Output the (x, y) coordinate of the center of the cell containing the given text.  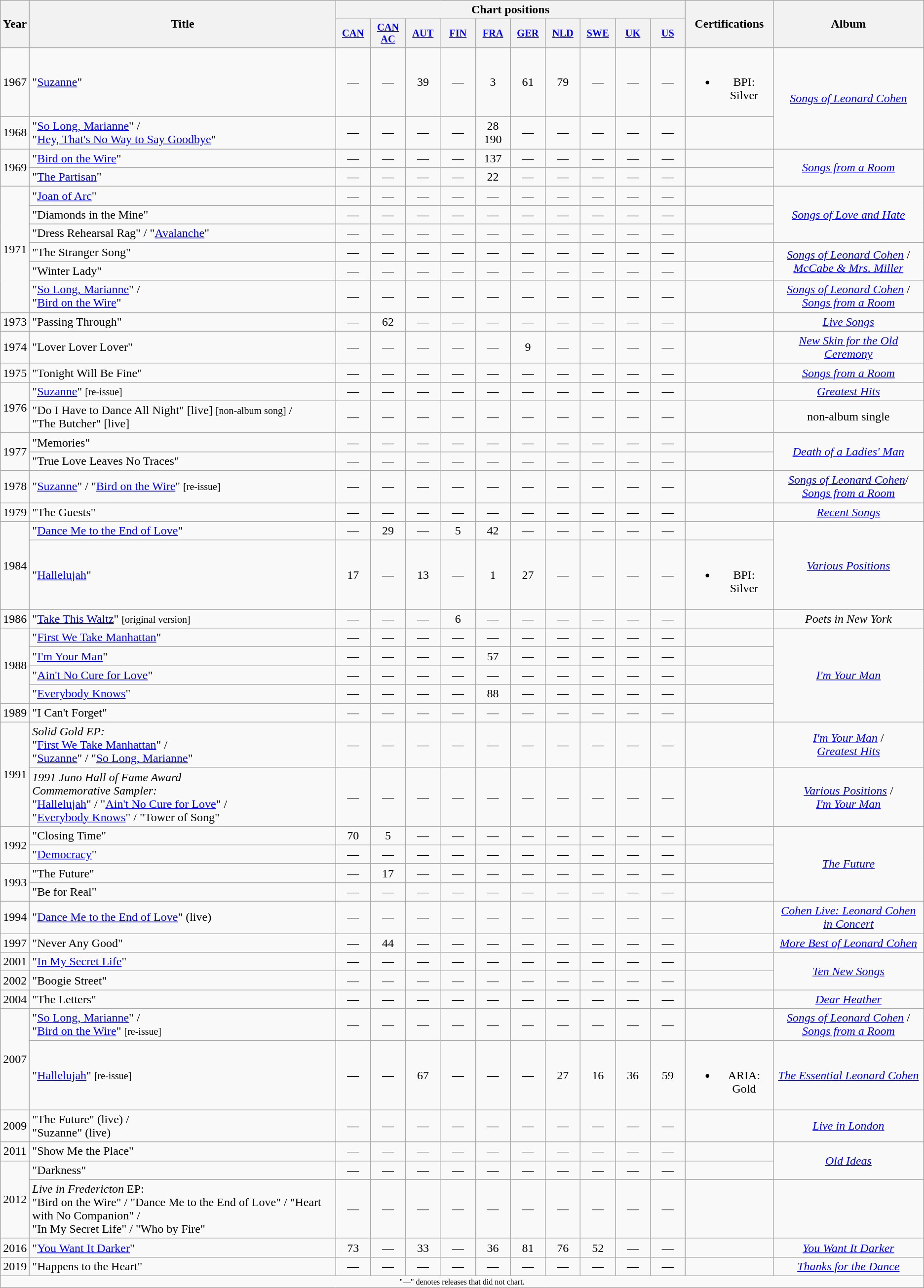
1976 (15, 408)
"Winter Lady" (183, 271)
Ten New Songs (849, 971)
"Lover Lover Lover" (183, 347)
"Never Any Good" (183, 943)
1986 (15, 619)
"So Long, Marianne" / "Hey, That's No Way to Say Goodbye" (183, 133)
1 (493, 575)
13 (423, 575)
NLD (563, 34)
62 (388, 322)
"Memories" (183, 442)
76 (563, 1248)
1997 (15, 943)
You Want It Darker (849, 1248)
Old Ideas (849, 1161)
"Dress Rehearsal Rag" / "Avalanche" (183, 233)
I'm Your Man /Greatest Hits (849, 745)
1975 (15, 373)
Album (849, 24)
"Tonight Will Be Fine" (183, 373)
"The Letters" (183, 999)
"The Stranger Song" (183, 252)
"Passing Through" (183, 322)
SWE (598, 34)
1979 (15, 512)
29 (388, 531)
"The Partisan" (183, 177)
The Future (849, 864)
Year (15, 24)
"Democracy" (183, 854)
1969 (15, 168)
1971 (15, 250)
"Boogie Street" (183, 981)
59 (667, 1075)
88 (493, 694)
"Hallelujah" (183, 575)
FRA (493, 34)
"Hallelujah" [re-issue] (183, 1075)
More Best of Leonard Cohen (849, 943)
2007 (15, 1059)
"Be for Real" (183, 892)
Recent Songs (849, 512)
1984 (15, 566)
"Show Me the Place" (183, 1151)
non-album single (849, 417)
"The Future" (183, 873)
"Dance Me to the End of Love" (live) (183, 918)
"Bird on the Wire" (183, 158)
AUT (423, 34)
1989 (15, 713)
Poets in New York (849, 619)
"Do I Have to Dance All Night" [live] [non-album song] /"The Butcher" [live] (183, 417)
1967 (15, 82)
3 (493, 82)
"I Can't Forget" (183, 713)
1988 (15, 666)
2009 (15, 1126)
Various Positions /I'm Your Man (849, 796)
1974 (15, 347)
"The Guests" (183, 512)
Thanks for the Dance (849, 1266)
"First We Take Manhattan" (183, 638)
1991 Juno Hall of Fame Award Commemorative Sampler:"Hallelujah" / "Ain't No Cure for Love" / "Everybody Knows" / "Tower of Song" (183, 796)
US (667, 34)
"Happens to the Heart" (183, 1266)
"You Want It Darker" (183, 1248)
16 (598, 1075)
"Everybody Knows" (183, 694)
39 (423, 82)
1973 (15, 322)
"Closing Time" (183, 835)
22 (493, 177)
Live Songs (849, 322)
1968 (15, 133)
FIN (458, 34)
"So Long, Marianne" / "Bird on the Wire" [re-issue] (183, 1024)
GER (528, 34)
1992 (15, 845)
61 (528, 82)
CAN (353, 34)
Dear Heather (849, 999)
"Suzanne" / "Bird on the Wire" [re-issue] (183, 487)
Greatest Hits (849, 391)
Songs of Leonard Cohen (849, 98)
"Suzanne" [re-issue] (183, 391)
44 (388, 943)
"So Long, Marianne" / "Bird on the Wire" (183, 296)
"Joan of Arc" (183, 196)
81 (528, 1248)
9 (528, 347)
Songs of Leonard Cohen /McCabe & Mrs. Miller (849, 262)
79 (563, 82)
2019 (15, 1266)
Title (183, 24)
Live in London (849, 1126)
1993 (15, 882)
2016 (15, 1248)
1994 (15, 918)
6 (458, 619)
28190 (493, 133)
52 (598, 1248)
"—" denotes releases that did not chart. (462, 1282)
2004 (15, 999)
"The Future" (live) / "Suzanne" (live) (183, 1126)
2001 (15, 962)
67 (423, 1075)
Songs of Leonard Cohen/Songs from a Room (849, 487)
"I'm Your Man" (183, 656)
"Dance Me to the End of Love" (183, 531)
Death of a Ladies' Man (849, 452)
The Essential Leonard Cohen (849, 1075)
"Darkness" (183, 1170)
"Ain't No Cure for Love" (183, 675)
57 (493, 656)
UK (633, 34)
"Take This Waltz" [original version] (183, 619)
137 (493, 158)
Solid Gold EP:"First We Take Manhattan" / "Suzanne" / "So Long, Marianne" (183, 745)
73 (353, 1248)
CAN AC (388, 34)
2012 (15, 1199)
1991 (15, 774)
I'm Your Man (849, 675)
"Suzanne" (183, 82)
Cohen Live: Leonard Cohen in Concert (849, 918)
70 (353, 835)
ARIA: Gold (729, 1075)
New Skin for the Old Ceremony (849, 347)
Songs of Love and Hate (849, 215)
"True Love Leaves No Traces" (183, 461)
1978 (15, 487)
42 (493, 531)
2011 (15, 1151)
"Diamonds in the Mine" (183, 215)
"In My Secret Life" (183, 962)
Various Positions (849, 566)
Certifications (729, 24)
Live in Fredericton EP:"Bird on the Wire" / "Dance Me to the End of Love" / "Heart with No Companion" / "In My Secret Life" / "Who by Fire" (183, 1209)
33 (423, 1248)
Chart positions (510, 10)
1977 (15, 452)
2002 (15, 981)
